Extract the [X, Y] coordinate from the center of the cell holding the provided text.  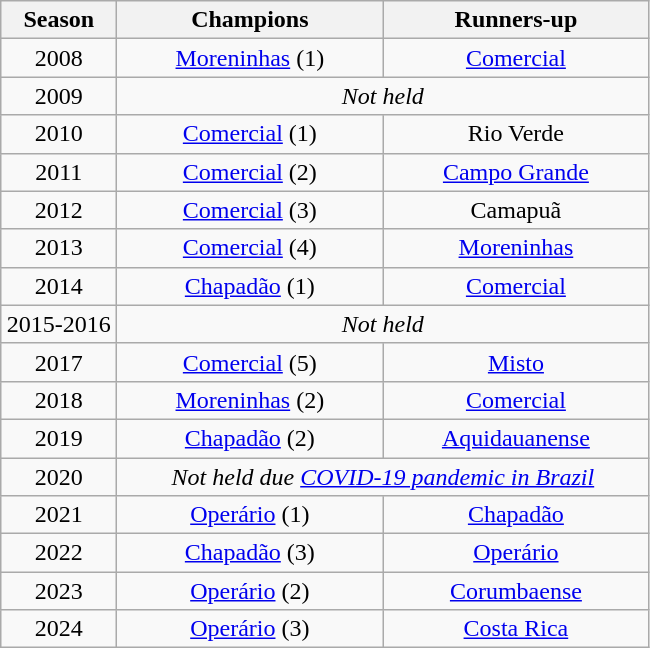
Rio Verde [516, 134]
2013 [59, 248]
Comercial (4) [250, 248]
2022 [59, 553]
2021 [59, 515]
Moreninhas [516, 248]
Camapuã [516, 210]
Chapadão (1) [250, 286]
Chapadão (3) [250, 553]
Campo Grande [516, 172]
Comercial (5) [250, 362]
Aquidauanense [516, 438]
Comercial (2) [250, 172]
2009 [59, 96]
Operário (3) [250, 629]
Moreninhas (1) [250, 58]
Not held due COVID-19 pandemic in Brazil [383, 477]
Runners-up [516, 20]
2008 [59, 58]
Misto [516, 362]
Corumbaense [516, 591]
2010 [59, 134]
2015-2016 [59, 324]
Operário (1) [250, 515]
Champions [250, 20]
Chapadão [516, 515]
Costa Rica [516, 629]
Moreninhas (2) [250, 400]
2020 [59, 477]
2012 [59, 210]
2023 [59, 591]
2014 [59, 286]
Operário (2) [250, 591]
Comercial (3) [250, 210]
Chapadão (2) [250, 438]
2017 [59, 362]
Comercial (1) [250, 134]
Season [59, 20]
Operário [516, 553]
2019 [59, 438]
2024 [59, 629]
2018 [59, 400]
2011 [59, 172]
